Return the [x, y] coordinate for the center point of the cell that contains the specified text.  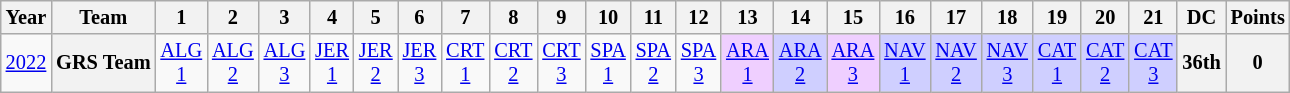
14 [800, 17]
20 [1105, 17]
ALG3 [285, 63]
1 [181, 17]
JER2 [376, 63]
ALG2 [233, 63]
16 [904, 17]
NAV1 [904, 63]
ARA2 [800, 63]
8 [513, 17]
CAT3 [1153, 63]
DC [1201, 17]
6 [420, 17]
13 [748, 17]
SPA2 [654, 63]
ARA3 [854, 63]
CAT2 [1105, 63]
18 [1008, 17]
JER1 [332, 63]
SPA1 [608, 63]
2022 [26, 63]
5 [376, 17]
17 [956, 17]
21 [1153, 17]
15 [854, 17]
GRS Team [103, 63]
10 [608, 17]
ARA1 [748, 63]
9 [561, 17]
36th [1201, 63]
NAV2 [956, 63]
JER3 [420, 63]
Year [26, 17]
CRT1 [465, 63]
NAV3 [1008, 63]
3 [285, 17]
0 [1258, 63]
7 [465, 17]
CRT3 [561, 63]
2 [233, 17]
CRT2 [513, 63]
CAT1 [1057, 63]
19 [1057, 17]
Team [103, 17]
12 [698, 17]
SPA3 [698, 63]
11 [654, 17]
ALG1 [181, 63]
4 [332, 17]
Points [1258, 17]
